Return the (X, Y) coordinate for the center point of the cell that contains the specified text.  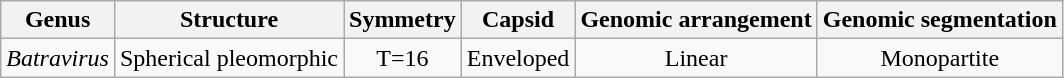
Enveloped (518, 58)
Linear (696, 58)
Capsid (518, 20)
Monopartite (940, 58)
T=16 (403, 58)
Spherical pleomorphic (228, 58)
Structure (228, 20)
Genomic segmentation (940, 20)
Genus (58, 20)
Symmetry (403, 20)
Batravirus (58, 58)
Genomic arrangement (696, 20)
